Provide the [x, y] coordinate of the cell's center where the given text is located.  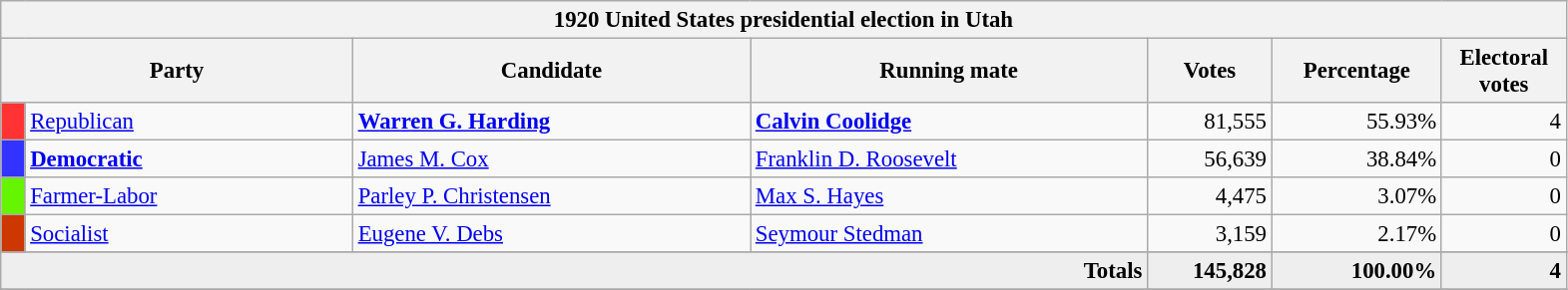
Democratic [189, 159]
Votes [1210, 72]
4 [1503, 122]
Republican [189, 122]
Warren G. Harding [551, 122]
Eugene V. Debs [551, 234]
Max S. Hayes [949, 196]
38.84% [1356, 159]
3.07% [1356, 196]
55.93% [1356, 122]
Seymour Stedman [949, 234]
Franklin D. Roosevelt [949, 159]
1920 United States presidential election in Utah [784, 20]
Calvin Coolidge [949, 122]
Candidate [551, 72]
Electoral votes [1503, 72]
2.17% [1356, 234]
3,159 [1210, 234]
Party [178, 72]
81,555 [1210, 122]
56,639 [1210, 159]
Farmer-Labor [189, 196]
4,475 [1210, 196]
Percentage [1356, 72]
Socialist [189, 234]
James M. Cox [551, 159]
Parley P. Christensen [551, 196]
Running mate [949, 72]
